Provide the (x, y) coordinate of the cell's center where the given text is located.  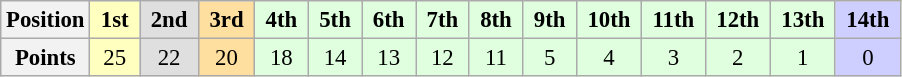
12 (443, 58)
Points (46, 58)
3rd (226, 20)
14th (868, 20)
2nd (170, 20)
8th (496, 20)
5 (550, 58)
13 (389, 58)
20 (226, 58)
2 (738, 58)
6th (389, 20)
10th (608, 20)
3 (673, 58)
11th (673, 20)
4 (608, 58)
12th (738, 20)
22 (170, 58)
11 (496, 58)
1 (802, 58)
18 (282, 58)
0 (868, 58)
Position (46, 20)
7th (443, 20)
13th (802, 20)
25 (115, 58)
14 (335, 58)
4th (282, 20)
5th (335, 20)
1st (115, 20)
9th (550, 20)
